Extract the [X, Y] coordinate from the center of the cell holding the provided text.  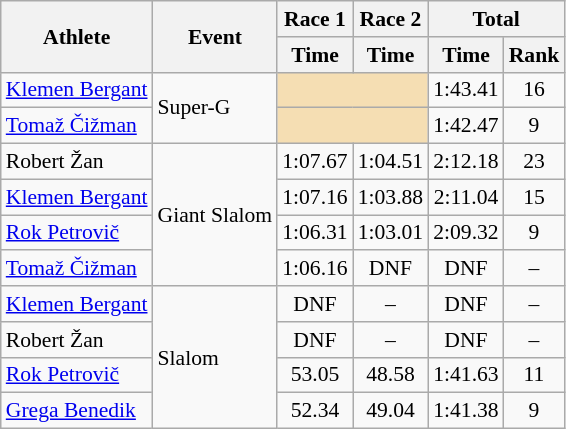
1:41.38 [466, 411]
Race 2 [390, 19]
1:42.47 [466, 126]
16 [534, 90]
1:07.67 [314, 162]
1:41.63 [466, 375]
Race 1 [314, 19]
2:11.04 [466, 197]
Event [216, 36]
53.05 [314, 375]
Super-G [216, 108]
2:12.18 [466, 162]
1:06.16 [314, 269]
1:06.31 [314, 233]
1:03.01 [390, 233]
Slalom [216, 357]
Rank [534, 55]
Athlete [77, 36]
1:07.16 [314, 197]
Total [496, 19]
52.34 [314, 411]
Grega Benedik [77, 411]
1:43.41 [466, 90]
1:04.51 [390, 162]
48.58 [390, 375]
2:09.32 [466, 233]
49.04 [390, 411]
23 [534, 162]
Giant Slalom [216, 215]
11 [534, 375]
1:03.88 [390, 197]
15 [534, 197]
